Detect which cell encompasses the target text, then output its (x, y) center coordinate. 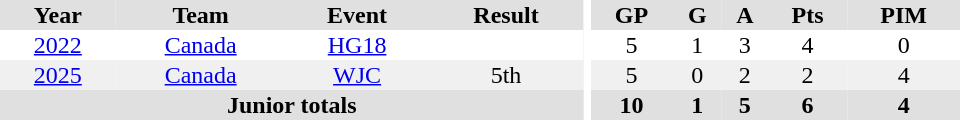
6 (808, 105)
HG18 (358, 45)
Year (58, 15)
Event (358, 15)
GP (631, 15)
Junior totals (292, 105)
WJC (358, 75)
2022 (58, 45)
Team (201, 15)
A (745, 15)
2025 (58, 75)
5th (506, 75)
Result (506, 15)
10 (631, 105)
3 (745, 45)
G (698, 15)
PIM (904, 15)
Pts (808, 15)
